Determine the [X, Y] coordinate at the center of the cell enclosing the given text.  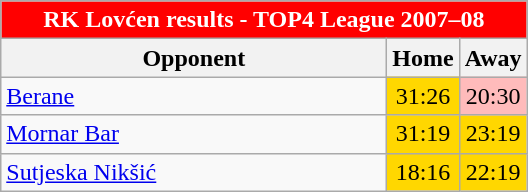
Away [493, 58]
Opponent [194, 58]
Home [423, 58]
31:26 [423, 96]
Mornar Bar [194, 134]
Sutjeska Nikšić [194, 172]
23:19 [493, 134]
RK Lovćen results - TOP4 League 2007–08 [264, 20]
18:16 [423, 172]
22:19 [493, 172]
31:19 [423, 134]
20:30 [493, 96]
Berane [194, 96]
